Detect which cell encompasses the target text, then output its [X, Y] center coordinate. 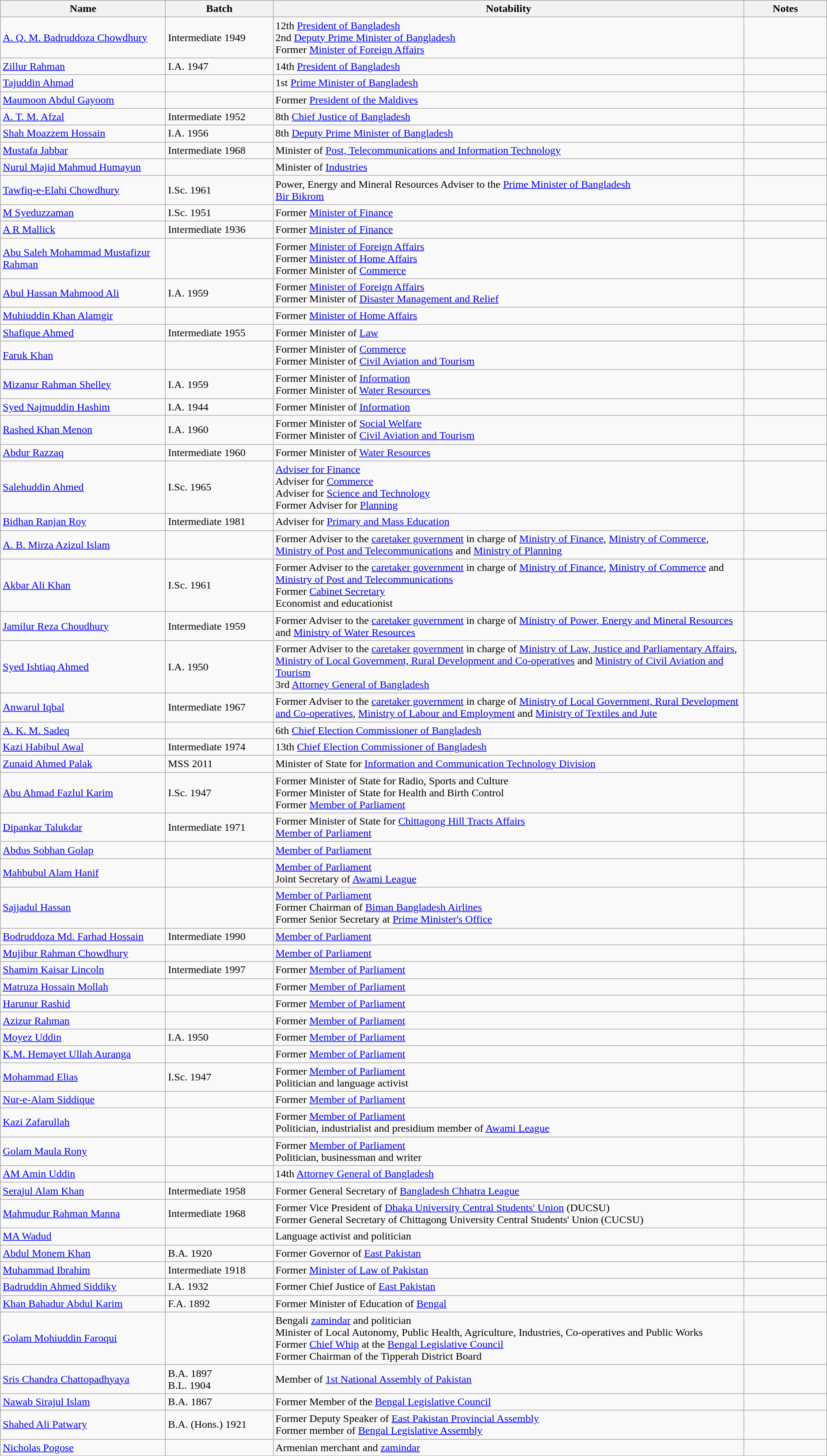
Kazi Habibul Awal [83, 747]
Muhammad Ibrahim [83, 1270]
Zunaid Ahmed Palak [83, 764]
Mahmudur Rahman Manna [83, 1213]
Former Minister of Information [508, 407]
I.A. 1956 [219, 133]
Nicholas Pogose [83, 1447]
Former Adviser to the caretaker government in charge of Ministry of Power, Energy and Mineral Resources and Ministry of Water Resources [508, 626]
13th Chief Election Commissioner of Bangladesh [508, 747]
Member of 1st National Assembly of Pakistan [508, 1379]
14th President of Bangladesh [508, 66]
Bidhan Ranjan Roy [83, 522]
Syed Najmuddin Hashim [83, 407]
Moyez Uddin [83, 1037]
I.Sc. 1965 [219, 487]
B.A. 1867 [219, 1402]
1st Prime Minister of Bangladesh [508, 83]
Member of ParliamentJoint Secretary of Awami League [508, 873]
MA Wadud [83, 1236]
Intermediate 1918 [219, 1270]
Mahbubul Alam Hanif [83, 873]
Intermediate 1958 [219, 1191]
Abul Hassan Mahmood Ali [83, 293]
Former Minister of CommerceFormer Minister of Civil Aviation and Tourism [508, 355]
Harunur Rashid [83, 1004]
Khan Bahadur Abdul Karim [83, 1304]
Power, Energy and Mineral Resources Adviser to the Prime Minister of BangladeshBir Bikrom [508, 190]
A. Q. M. Badruddoza Chowdhury [83, 38]
Bodruddoza Md. Farhad Hossain [83, 936]
I.A. 1944 [219, 407]
Salehuddin Ahmed [83, 487]
A. B. Mirza Azizul Islam [83, 544]
Akbar Ali Khan [83, 585]
Intermediate 1949 [219, 38]
Kazi Zafarullah [83, 1122]
Matruza Hossain Mollah [83, 987]
A R Mallick [83, 229]
Badruddin Ahmed Siddiky [83, 1287]
Minister of State for Information and Communication Technology Division [508, 764]
Intermediate 1952 [219, 117]
Sajjadul Hassan [83, 908]
M Syeduzzaman [83, 213]
Intermediate 1974 [219, 747]
Abdus Sobhan Golap [83, 850]
Anwarul Iqbal [83, 707]
Dipankar Talukdar [83, 827]
Former Minister of Foreign AffairsFormer Minister of Home AffairsFormer Minister of Commerce [508, 258]
Notability [508, 9]
I.A. 1947 [219, 66]
A. T. M. Afzal [83, 117]
Jamilur Reza Choudhury [83, 626]
I.Sc. 1951 [219, 213]
Batch [219, 9]
Mizanur Rahman Shelley [83, 384]
Adviser for FinanceAdviser for CommerceAdviser for Science and TechnologyFormer Adviser for Planning [508, 487]
Intermediate 1997 [219, 970]
Shafique Ahmed [83, 333]
AM Amin Uddin [83, 1174]
8th Chief Justice of Bangladesh [508, 117]
Former Minister of Law [508, 333]
Former Deputy Speaker of East Pakistan Provincial AssemblyFormer member of Bengal Legislative Assembly [508, 1425]
Armenian merchant and zamindar [508, 1447]
Abdur Razzaq [83, 452]
Abu Ahmad Fazlul Karim [83, 793]
Mujibur Rahman Chowdhury [83, 953]
Former Minister of Water Resources [508, 452]
Intermediate 1967 [219, 707]
Shahed Ali Patwary [83, 1425]
Zillur Rahman [83, 66]
Notes [785, 9]
Tajuddin Ahmad [83, 83]
Azizur Rahman [83, 1020]
Former Member of ParliamentPolitician and language activist [508, 1076]
Intermediate 1959 [219, 626]
Mohammad Elias [83, 1076]
Intermediate 1955 [219, 333]
B.A. 1920 [219, 1253]
Former General Secretary of Bangladesh Chhatra League [508, 1191]
Nawab Sirajul Islam [83, 1402]
Former Governor of East Pakistan [508, 1253]
Abdul Monem Khan [83, 1253]
Former Minister of Home Affairs [508, 316]
Nurul Majid Mahmud Humayun [83, 167]
F.A. 1892 [219, 1304]
Former Member of the Bengal Legislative Council [508, 1402]
K.M. Hemayet Ullah Auranga [83, 1054]
Former Member of ParliamentPolitician, industrialist and presidium member of Awami League [508, 1122]
Tawfiq-e-Elahi Chowdhury [83, 190]
B.A. 1897B.L. 1904 [219, 1379]
12th President of Bangladesh2nd Deputy Prime Minister of BangladeshFormer Minister of Foreign Affairs [508, 38]
8th Deputy Prime Minister of Bangladesh [508, 133]
Shamim Kaisar Lincoln [83, 970]
Syed Ishtiaq Ahmed [83, 666]
Former President of the Maldives [508, 100]
Former Minister of Social WelfareFormer Minister of Civil Aviation and Tourism [508, 430]
Minister of Post, Telecommunications and Information Technology [508, 150]
Former Minister of InformationFormer Minister of Water Resources [508, 384]
6th Chief Election Commissioner of Bangladesh [508, 730]
Nur-e-Alam Siddique [83, 1100]
B.A. (Hons.) 1921 [219, 1425]
Minister of Industries [508, 167]
Former Chief Justice of East Pakistan [508, 1287]
Intermediate 1990 [219, 936]
Intermediate 1936 [219, 229]
Golam Maula Rony [83, 1152]
Golam Mohiuddin Faroqui [83, 1338]
Name [83, 9]
Mustafa Jabbar [83, 150]
Former Minister of Education of Bengal [508, 1304]
Former Minister of State for Chittagong Hill Tracts AffairsMember of Parliament [508, 827]
Former Minister of State for Radio, Sports and CultureFormer Minister of State for Health and Birth ControlFormer Member of Parliament [508, 793]
Language activist and politician [508, 1236]
Former Member of ParliamentPolitician, businessman and writer [508, 1152]
Former Minister of Foreign AffairsFormer Minister of Disaster Management and Relief [508, 293]
Muhiuddin Khan Alamgir [83, 316]
MSS 2011 [219, 764]
Former Minister of Law of Pakistan [508, 1270]
A. K. M. Sadeq [83, 730]
Intermediate 1960 [219, 452]
Shah Moazzem Hossain [83, 133]
Intermediate 1971 [219, 827]
I.A. 1932 [219, 1287]
Intermediate 1981 [219, 522]
Serajul Alam Khan [83, 1191]
Adviser for Primary and Mass Education [508, 522]
I.A. 1960 [219, 430]
Sris Chandra Chattopadhyaya [83, 1379]
Abu Saleh Mohammad Mustafizur Rahman [83, 258]
Maumoon Abdul Gayoom [83, 100]
14th Attorney General of Bangladesh [508, 1174]
Faruk Khan [83, 355]
Rashed Khan Menon [83, 430]
Member of ParliamentFormer Chairman of Biman Bangladesh AirlinesFormer Senior Secretary at Prime Minister's Office [508, 908]
